Detect which cell encompasses the target text, then output its (x, y) center coordinate. 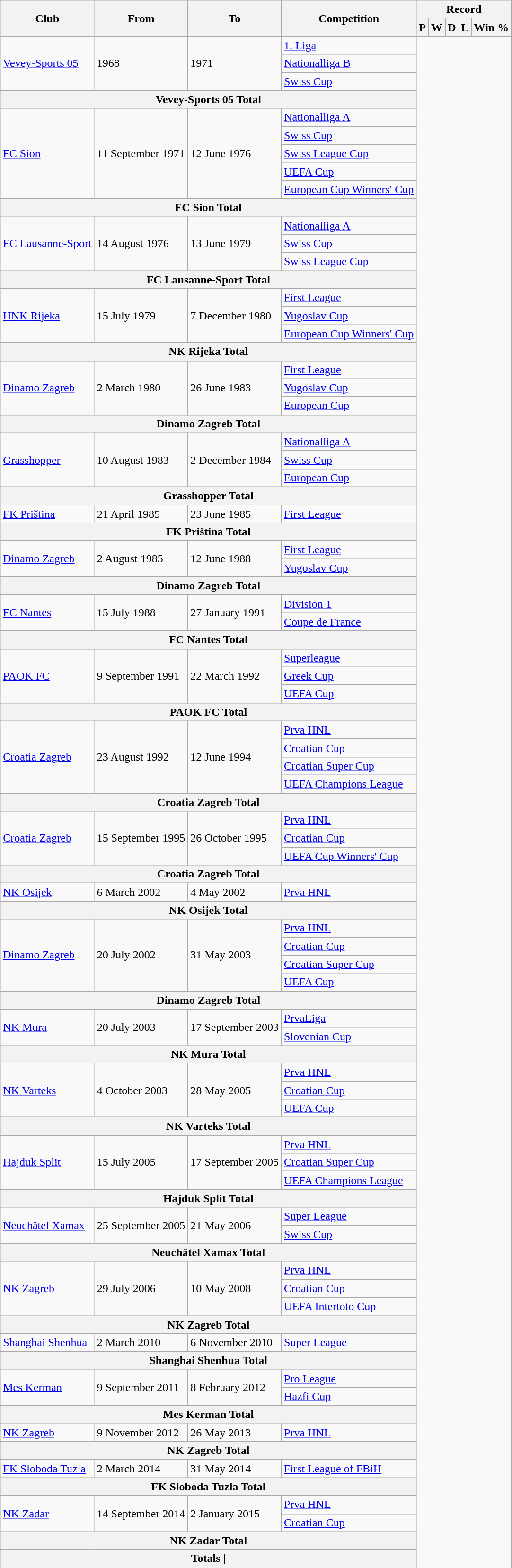
Mes Kerman Total (208, 1415)
1. Liga (349, 45)
15 September 1995 (141, 838)
FC Lausanne-Sport (47, 244)
FC Nantes (47, 613)
NK Zadar (47, 1514)
13 June 1979 (235, 244)
FK Priština (47, 514)
NK Osijek Total (208, 910)
Slovenian Cup (349, 1036)
W (437, 27)
26 October 1995 (235, 838)
9 November 2012 (141, 1433)
15 July 1979 (141, 316)
23 August 1992 (141, 757)
10 August 1983 (141, 460)
Grasshopper (47, 460)
Shanghai Shenhua (47, 1342)
2 December 1984 (235, 460)
Win % (491, 27)
6 November 2010 (235, 1342)
Superleague (349, 658)
12 June 1976 (235, 153)
FC Nantes Total (208, 640)
Pro League (349, 1379)
31 May 2003 (235, 955)
FK Sloboda Tuzla (47, 1469)
22 March 1992 (235, 676)
FC Sion Total (208, 207)
Vevey-Sports 05 Total (208, 99)
UEFA Cup Winners' Cup (349, 856)
FK Priština Total (208, 532)
From (141, 18)
NK Osijek (47, 892)
Vevey-Sports 05 (47, 63)
2 March 1980 (141, 388)
Shanghai Shenhua Total (208, 1360)
First League of FBiH (349, 1469)
Competition (349, 18)
9 September 1991 (141, 676)
15 July 2005 (141, 1162)
NK Mura (47, 1027)
17 September 2005 (235, 1162)
NK Zadar Total (208, 1541)
21 April 1985 (141, 514)
12 June 1988 (235, 559)
Hajduk Split (47, 1162)
28 May 2005 (235, 1090)
23 June 1985 (235, 514)
25 September 2005 (141, 1225)
26 June 1983 (235, 388)
Coupe de France (349, 622)
PAOK FC (47, 676)
NK Varteks (47, 1090)
PrvaLiga (349, 1018)
7 December 1980 (235, 316)
Record (464, 9)
14 September 2014 (141, 1514)
27 January 1991 (235, 613)
To (235, 18)
PAOK FC Total (208, 712)
11 September 1971 (141, 153)
6 March 2002 (141, 892)
L (465, 27)
Hajduk Split Total (208, 1198)
Club (47, 18)
Hazfi Cup (349, 1397)
2 March 2010 (141, 1342)
10 May 2008 (235, 1288)
FC Lausanne-Sport Total (208, 280)
Mes Kerman (47, 1388)
HNK Rijeka (47, 316)
FC Sion (47, 153)
8 February 2012 (235, 1388)
1968 (141, 63)
20 July 2002 (141, 955)
21 May 2006 (235, 1225)
12 June 1994 (235, 757)
31 May 2014 (235, 1469)
Grasshopper Total (208, 496)
Division 1 (349, 604)
15 July 1988 (141, 613)
NK Varteks Total (208, 1126)
26 May 2013 (235, 1433)
2 January 2015 (235, 1514)
Greek Cup (349, 676)
D (452, 27)
20 July 2003 (141, 1027)
NK Mura Total (208, 1054)
Nationalliga B (349, 63)
NK Rijeka Total (208, 352)
Neuchâtel Xamax Total (208, 1252)
FK Sloboda Tuzla Total (208, 1487)
Totals | (208, 1559)
29 July 2006 (141, 1288)
4 October 2003 (141, 1090)
P (423, 27)
Neuchâtel Xamax (47, 1225)
2 August 1985 (141, 559)
4 May 2002 (235, 892)
17 September 2003 (235, 1027)
1971 (235, 63)
2 March 2014 (141, 1469)
UEFA Intertoto Cup (349, 1306)
9 September 2011 (141, 1388)
14 August 1976 (141, 244)
